Detect which cell encompasses the target text, then output its [X, Y] center coordinate. 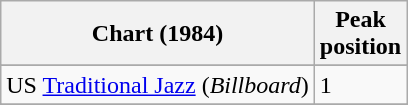
1 [360, 85]
Peakposition [360, 34]
Chart (1984) [158, 34]
US Traditional Jazz (Billboard) [158, 85]
